Find where the given text appears and provide that cell's center as (X, Y) coordinate. 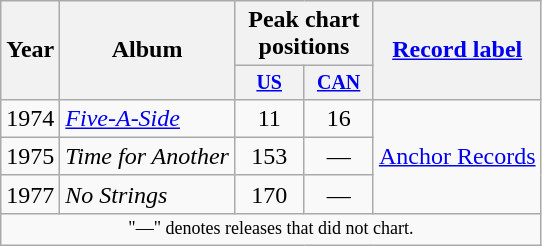
Album (148, 50)
US (268, 82)
Time for Another (148, 156)
1974 (30, 118)
170 (268, 194)
153 (268, 156)
Anchor Records (457, 156)
Peak chart positions (304, 34)
Five-A-Side (148, 118)
1975 (30, 156)
No Strings (148, 194)
16 (338, 118)
11 (268, 118)
Record label (457, 50)
1977 (30, 194)
CAN (338, 82)
Year (30, 50)
"—" denotes releases that did not chart. (271, 228)
